Scan for the cell matching the given text and deliver its [x, y] coordinate at center. 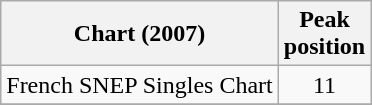
Peakposition [324, 34]
French SNEP Singles Chart [140, 85]
Chart (2007) [140, 34]
11 [324, 85]
